Find where the given text appears and provide that cell's center as (X, Y) coordinate. 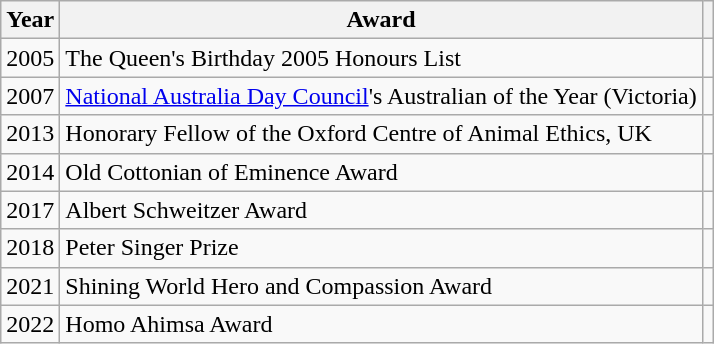
2021 (30, 286)
The Queen's Birthday 2005 Honours List (381, 58)
2007 (30, 96)
Shining World Hero and Compassion Award (381, 286)
Award (381, 20)
Peter Singer Prize (381, 248)
National Australia Day Council's Australian of the Year (Victoria) (381, 96)
Honorary Fellow of the Oxford Centre of Animal Ethics, UK (381, 134)
2022 (30, 324)
2005 (30, 58)
2017 (30, 210)
2018 (30, 248)
Year (30, 20)
Homo Ahimsa Award (381, 324)
Albert Schweitzer Award (381, 210)
2013 (30, 134)
2014 (30, 172)
Old Cottonian of Eminence Award (381, 172)
